Return the [x, y] coordinate for the center point of the cell that contains the specified text.  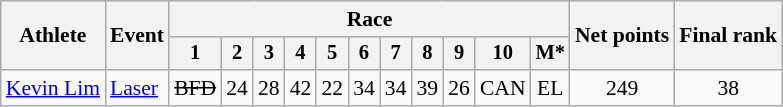
Laser [137, 88]
CAN [503, 88]
EL [550, 88]
39 [427, 88]
249 [622, 88]
3 [269, 54]
24 [237, 88]
BFD [195, 88]
5 [332, 54]
8 [427, 54]
6 [364, 54]
M* [550, 54]
42 [301, 88]
4 [301, 54]
1 [195, 54]
22 [332, 88]
9 [459, 54]
Kevin Lim [53, 88]
Net points [622, 36]
Athlete [53, 36]
Race [370, 19]
26 [459, 88]
2 [237, 54]
Event [137, 36]
10 [503, 54]
Final rank [728, 36]
7 [396, 54]
38 [728, 88]
28 [269, 88]
